Return [X, Y] of the center of cell containing provided text 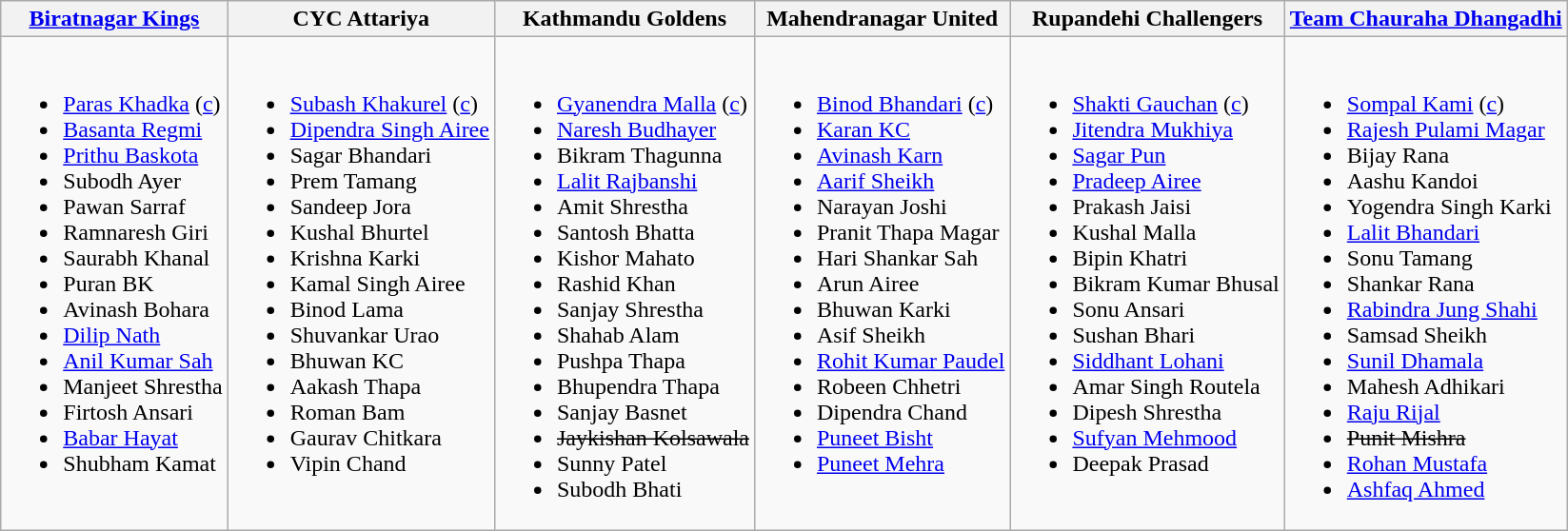
Kathmandu Goldens [625, 19]
Mahendranagar United [882, 19]
Biratnagar Kings [114, 19]
Rupandehi Challengers [1147, 19]
Team Chauraha Dhangadhi [1426, 19]
CYC Attariya [361, 19]
